Return [x, y] of the center of cell containing provided text 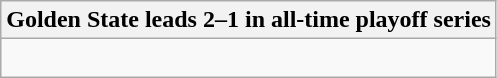
Golden State leads 2–1 in all-time playoff series [249, 20]
